For the text-containing cell, return its midpoint in [X, Y] coordinate format. 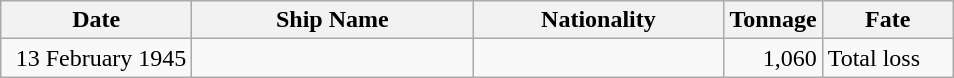
Date [96, 20]
Ship Name [332, 20]
Total loss [888, 58]
13 February 1945 [96, 58]
1,060 [773, 58]
Tonnage [773, 20]
Fate [888, 20]
Nationality [598, 20]
